Pinpoint the cell where the given text exists, returning its (X, Y) midpoint coordinate. 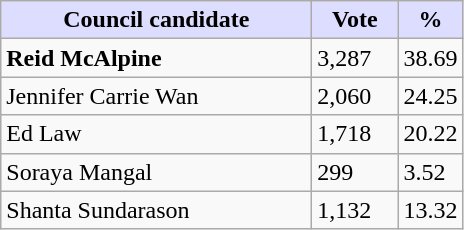
20.22 (430, 134)
1,718 (355, 134)
1,132 (355, 210)
299 (355, 172)
% (430, 20)
Soraya Mangal (156, 172)
13.32 (430, 210)
Council candidate (156, 20)
24.25 (430, 96)
Reid McAlpine (156, 58)
2,060 (355, 96)
Shanta Sundarason (156, 210)
3.52 (430, 172)
Vote (355, 20)
Ed Law (156, 134)
38.69 (430, 58)
3,287 (355, 58)
Jennifer Carrie Wan (156, 96)
